Return the (x, y) coordinate for the center point of the cell that contains the specified text.  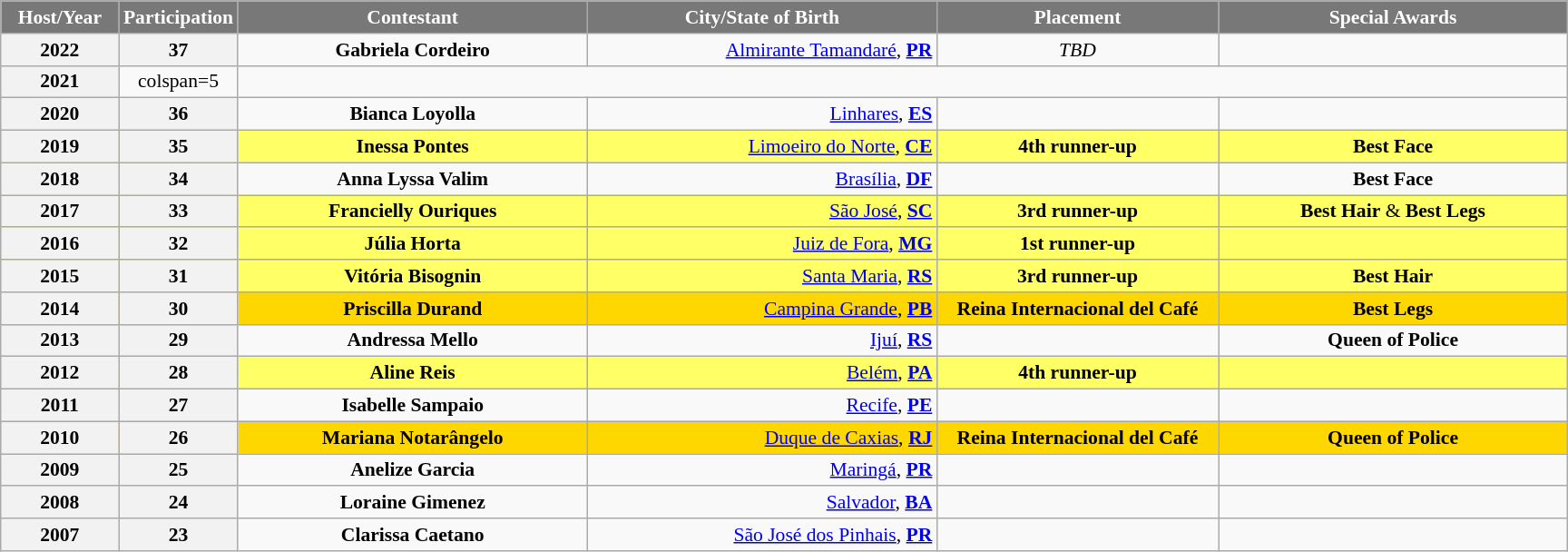
Linhares, ES (762, 114)
2014 (60, 309)
Recife, PE (762, 406)
27 (178, 406)
TBD (1077, 50)
São José dos Pinhais, PR (762, 535)
Contestant (412, 17)
Duque de Caxias, RJ (762, 438)
Anna Lyssa Valim (412, 179)
2021 (60, 82)
2015 (60, 276)
Host/Year (60, 17)
Anelize Garcia (412, 470)
Limoeiro do Norte, CE (762, 147)
Brasília, DF (762, 179)
Best Hair (1392, 276)
Vitória Bisognin (412, 276)
2011 (60, 406)
Best Hair & Best Legs (1392, 212)
37 (178, 50)
Isabelle Sampaio (412, 406)
Júlia Horta (412, 244)
25 (178, 470)
35 (178, 147)
Aline Reis (412, 373)
Bianca Loyolla (412, 114)
36 (178, 114)
Ijuí, RS (762, 340)
colspan=5 (178, 82)
28 (178, 373)
Loraine Gimenez (412, 503)
23 (178, 535)
30 (178, 309)
Special Awards (1392, 17)
São José, SC (762, 212)
29 (178, 340)
Best Legs (1392, 309)
2019 (60, 147)
34 (178, 179)
2009 (60, 470)
33 (178, 212)
Clarissa Caetano (412, 535)
2018 (60, 179)
Maringá, PR (762, 470)
Juiz de Fora, MG (762, 244)
2013 (60, 340)
Santa Maria, RS (762, 276)
2016 (60, 244)
Priscilla Durand (412, 309)
2010 (60, 438)
Mariana Notarângelo (412, 438)
2008 (60, 503)
31 (178, 276)
Placement (1077, 17)
2012 (60, 373)
City/State of Birth (762, 17)
32 (178, 244)
Francielly Ouriques (412, 212)
Inessa Pontes (412, 147)
26 (178, 438)
Belém, PA (762, 373)
Campina Grande, PB (762, 309)
24 (178, 503)
Almirante Tamandaré, PR (762, 50)
Participation (178, 17)
2007 (60, 535)
1st runner-up (1077, 244)
2017 (60, 212)
Andressa Mello (412, 340)
2022 (60, 50)
2020 (60, 114)
Salvador, BA (762, 503)
Gabriela Cordeiro (412, 50)
